Provide the [x, y] coordinate of the cell's center where the given text is located.  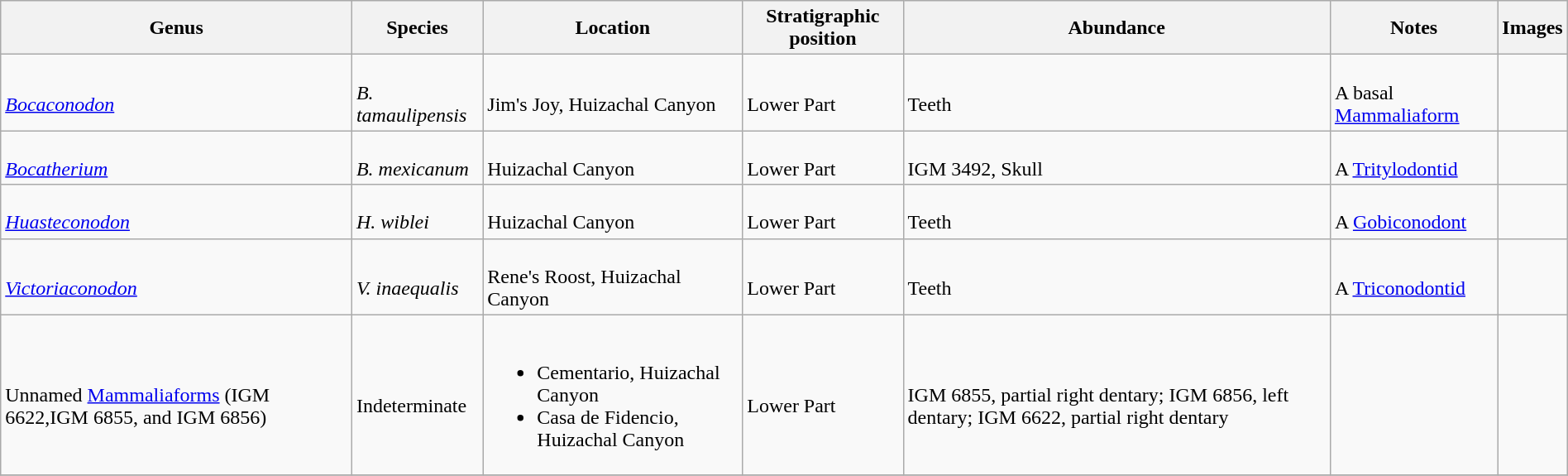
Unnamed Mammaliaforms (IGM 6622,IGM 6855, and IGM 6856) [177, 395]
Notes [1413, 28]
B. mexicanum [417, 157]
IGM 3492, Skull [1116, 157]
Cementario, Huizachal CanyonCasa de Fidencio, Huizachal Canyon [613, 395]
V. inaequalis [417, 276]
B. tamaulipensis [417, 93]
Genus [177, 28]
Stratigraphic position [823, 28]
Huasteconodon [177, 212]
A Tritylodontid [1413, 157]
IGM 6855, partial right dentary; IGM 6856, left dentary; IGM 6622, partial right dentary [1116, 395]
A Triconodontid [1413, 276]
Location [613, 28]
H. wiblei [417, 212]
A Gobiconodont [1413, 212]
Victoriaconodon [177, 276]
Jim's Joy, Huizachal Canyon [613, 93]
Species [417, 28]
Bocaconodon [177, 93]
Abundance [1116, 28]
Indeterminate [417, 395]
Images [1532, 28]
Bocatherium [177, 157]
Rene's Roost, Huizachal Canyon [613, 276]
A basal Mammaliaform [1413, 93]
